Extract the [x, y] coordinate from the center of the cell holding the provided text.  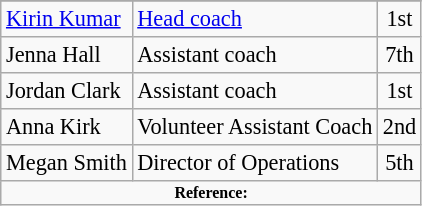
7th [400, 55]
Jenna Hall [66, 55]
Director of Operations [255, 162]
Megan Smith [66, 162]
5th [400, 162]
Reference: [212, 192]
2nd [400, 126]
Volunteer Assistant Coach [255, 126]
Anna Kirk [66, 126]
Kirin Kumar [66, 19]
Head coach [255, 19]
Jordan Clark [66, 90]
